Return (x, y) of the center of cell containing provided text 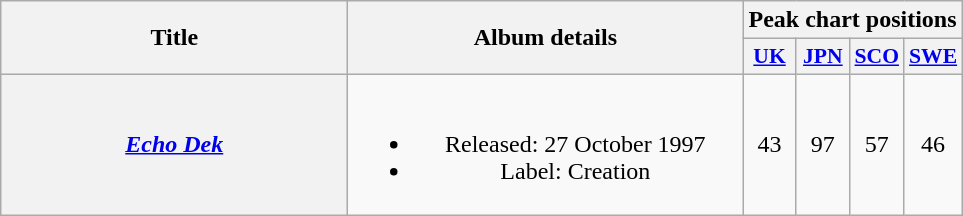
46 (933, 144)
Released: 27 October 1997Label: Creation (546, 144)
Title (174, 38)
97 (822, 144)
JPN (822, 57)
UK (770, 57)
Peak chart positions (852, 20)
SCO (878, 57)
57 (878, 144)
SWE (933, 57)
43 (770, 144)
Album details (546, 38)
Echo Dek (174, 144)
